For the text-containing cell, return its midpoint in (X, Y) coordinate format. 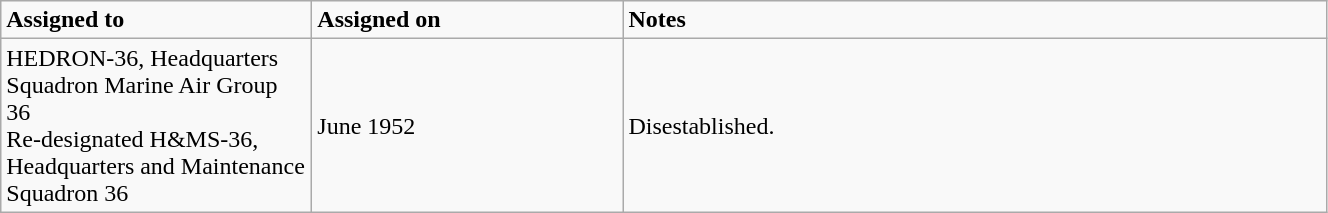
Assigned on (468, 20)
Assigned to (156, 20)
June 1952 (468, 126)
Disestablished. (975, 126)
HEDRON-36, Headquarters Squadron Marine Air Group 36Re-designated H&MS-36, Headquarters and Maintenance Squadron 36 (156, 126)
Notes (975, 20)
